Determine the [X, Y] coordinate at the center of the cell enclosing the given text.  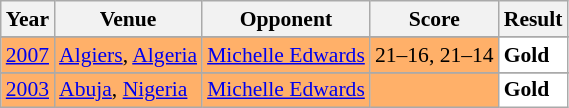
Year [28, 19]
Opponent [286, 19]
Result [534, 19]
2007 [28, 55]
Abuja, Nigeria [128, 90]
Venue [128, 19]
21–16, 21–14 [434, 55]
2003 [28, 90]
Algiers, Algeria [128, 55]
Score [434, 19]
